Detect which cell encompasses the target text, then output its (X, Y) center coordinate. 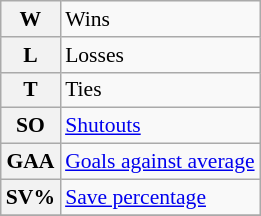
L (30, 55)
Wins (160, 19)
Goals against average (160, 162)
Shutouts (160, 126)
SO (30, 126)
GAA (30, 162)
T (30, 90)
Save percentage (160, 197)
W (30, 19)
Losses (160, 55)
Ties (160, 90)
SV% (30, 197)
